Return [X, Y] of the center of cell containing provided text 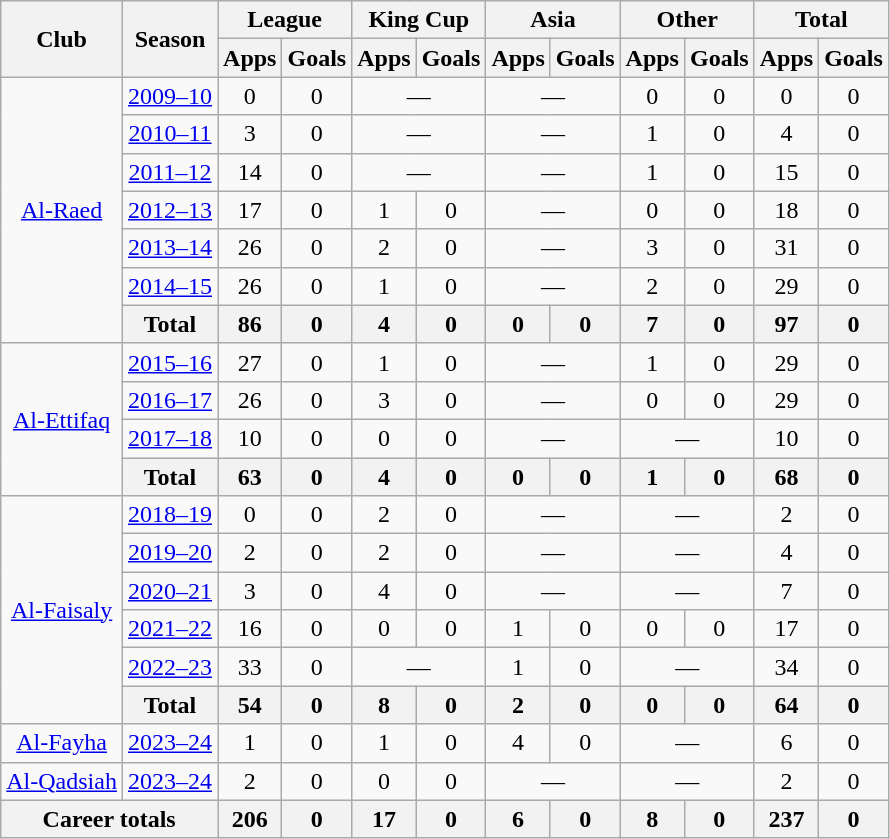
68 [786, 477]
Al-Faisaly [62, 610]
2020–21 [170, 591]
2017–18 [170, 438]
63 [250, 477]
18 [786, 210]
Other [687, 20]
Al-Qadsiah [62, 781]
27 [250, 362]
2014–15 [170, 286]
2022–23 [170, 667]
31 [786, 248]
2019–20 [170, 553]
34 [786, 667]
15 [786, 172]
Al-Ettifaq [62, 419]
2016–17 [170, 400]
16 [250, 629]
Club [62, 39]
237 [786, 819]
2018–19 [170, 515]
206 [250, 819]
Asia [553, 20]
33 [250, 667]
Career totals [110, 819]
King Cup [419, 20]
14 [250, 172]
97 [786, 324]
2009–10 [170, 96]
86 [250, 324]
2012–13 [170, 210]
League [285, 20]
2021–22 [170, 629]
Al-Raed [62, 210]
2013–14 [170, 248]
Al-Fayha [62, 743]
54 [250, 705]
2010–11 [170, 134]
2015–16 [170, 362]
2011–12 [170, 172]
64 [786, 705]
Season [170, 39]
